Pinpoint the cell where the given text exists, returning its (X, Y) midpoint coordinate. 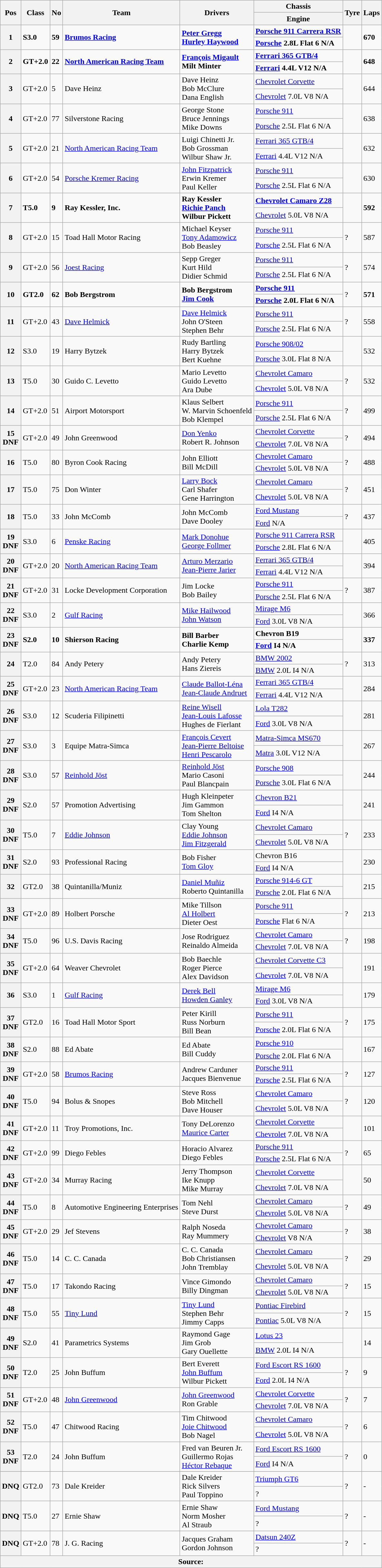
20 (56, 566)
Source: (191, 1562)
Harry Bytzek (121, 351)
19 (56, 351)
44DNF (11, 1207)
Chevron B21 (298, 797)
670 (372, 37)
37DNF (11, 1022)
Chevrolet V8 N/A (298, 1238)
Derek Bell Howden Ganley (217, 995)
Klaus Selbert W. Marvin Schoenfeld Bob Klempel (217, 411)
BMW 2002 (298, 658)
Bob Fisher Tom Gloy (217, 862)
394 (372, 566)
4 (11, 118)
99 (56, 1153)
John McComb (121, 517)
59 (56, 37)
26DNF (11, 716)
65 (372, 1153)
Mark Donohue George Follmer (217, 541)
Claude Ballot-Léna Jean-Claude Andruet (217, 689)
Penske Racing (121, 541)
Porsche 910 (298, 1043)
39DNF (11, 1074)
Pontiac Firebird (298, 1306)
47DNF (11, 1286)
Tyre (352, 13)
Mike Hailwood John Watson (217, 615)
U.S. Davis Racing (121, 941)
Jacques Graham Gordon Johnson (217, 1543)
49DNF (11, 1343)
281 (372, 716)
Bolus & Snopes (121, 1101)
Chevron B16 (298, 856)
J. G. Racing (121, 1543)
198 (372, 941)
31DNF (11, 862)
John Elliott Bill McDill (217, 462)
Guido C. Levetto (121, 381)
48DNF (11, 1313)
213 (372, 914)
Bob Baechle Roger Pierce Alex Davidson (217, 968)
45DNF (11, 1232)
175 (372, 1022)
405 (372, 541)
638 (372, 118)
313 (372, 664)
558 (372, 322)
Chevrolet Corvette C3 (298, 960)
Troy Promotions, Inc. (121, 1128)
Bob Bergstrom Jim Cook (217, 294)
Dave Helmick (121, 322)
230 (372, 862)
648 (372, 62)
Chevrolet Camaro Z28 (298, 200)
Chevron B19 (298, 633)
46DNF (11, 1259)
Quintanilla/Muniz (121, 886)
C. C. Canada (121, 1259)
64 (56, 968)
75 (56, 489)
28DNF (11, 775)
Toad Hall Motor Sport (121, 1022)
Porsche 908 (298, 768)
574 (372, 267)
Joest Racing (121, 267)
Peter Kirill Russ Norburn Bill Bean (217, 1022)
77 (56, 118)
Raymond Gage Jim Grob Gary Ouellette (217, 1343)
Luigi Chinetti Jr. Bob Grossman Wilbur Shaw Jr. (217, 148)
Ford N/A (298, 523)
Toad Hall Motor Racing (121, 237)
Bill Barber Charlie Kemp (217, 640)
Tim Chitwood Joie Chitwood Bob Nagel (217, 1427)
62 (56, 294)
François Migault Milt Minter (217, 62)
38DNF (11, 1049)
96 (56, 941)
Rudy Bartling Harry Bytzek Bert Kuehne (217, 351)
40DNF (11, 1101)
179 (372, 995)
53DNF (11, 1457)
Reinhold Jöst (121, 775)
437 (372, 517)
Chitwood Racing (121, 1427)
Drivers (217, 13)
Larry Bock Carl Shafer Gene Harrington (217, 489)
Matra-Simca MS670 (298, 738)
50DNF (11, 1372)
Peter Gregg Hurley Haywood (217, 37)
Airport Motorsport (121, 411)
630 (372, 178)
Ford 2.0L I4 N/A (298, 1380)
Chassis (298, 6)
Pontiac 5.0L V8 N/A (298, 1320)
244 (372, 775)
Arturo Merzario Jean-Pierre Jarier (217, 566)
54 (56, 178)
88 (56, 1049)
42DNF (11, 1153)
267 (372, 745)
32 (11, 886)
Class (35, 13)
Dave Helmick John O'Steen Stephen Behr (217, 322)
John McComb Dave Dooley (217, 517)
Professional Racing (121, 862)
73 (56, 1486)
48 (56, 1400)
27DNF (11, 745)
30 (56, 381)
Equipe Matra-Simca (121, 745)
51 (56, 411)
Laps (372, 13)
78 (56, 1543)
Steve Ross Bob Mitchell Dave Houser (217, 1101)
366 (372, 615)
Horacio Alvarez Diego Febles (217, 1153)
Jose Rodriguez Reinaldo Almeida (217, 941)
Mario Levetto Guido Levetto Ara Dube (217, 381)
Takondo Racing (121, 1286)
21 (56, 148)
233 (372, 835)
29DNF (11, 805)
Porsche 3.0L Flat 6 N/A (298, 783)
Tiny Lund (121, 1313)
21DNF (11, 590)
43 (56, 322)
Ray Kessler Richie Panch Wilbur Pickett (217, 208)
Bert Everett John Buffum Wilbur Pickett (217, 1372)
Porsche 3.0L Flat 8 N/A (298, 359)
127 (372, 1074)
101 (372, 1128)
Clay Young Eddie Johnson Jim Fitzgerald (217, 835)
20DNF (11, 566)
Mike Tillson Al Holbert Dieter Oest (217, 914)
Tony DeLorenzo Maurice Carter (217, 1128)
Michael Keyser Tony Adamowicz Bob Beasley (217, 237)
Tom Nehl Steve Durst (217, 1207)
587 (372, 237)
167 (372, 1049)
94 (56, 1101)
Andy Petery (121, 664)
35DNF (11, 968)
Dave Heinz Bob McClure Dana English (217, 89)
15DNF (11, 438)
François Cevert Jean-Pierre Beltoise Henri Pescarolo (217, 745)
451 (372, 489)
84 (56, 664)
Pos (11, 13)
Silverstone Racing (121, 118)
Ernie Shaw Norm Mosher Al Straub (217, 1516)
Jef Stevens (121, 1232)
31 (56, 590)
Ed Abate (121, 1049)
John Fitzpatrick Erwin Kremer Paul Keller (217, 178)
Dale Kreider Rick Silvers Paul Toppino (217, 1486)
571 (372, 294)
215 (372, 886)
33DNF (11, 914)
632 (372, 148)
Shierson Racing (121, 640)
241 (372, 805)
284 (372, 689)
18 (11, 517)
Tiny Lund Stephen Behr Jimmy Capps (217, 1313)
337 (372, 640)
Holbert Porsche (121, 914)
Matra 3.0L V12 N/A (298, 753)
25DNF (11, 689)
Diego Febles (121, 1153)
51DNF (11, 1400)
Dave Heinz (121, 89)
56 (56, 267)
120 (372, 1101)
Murray Racing (121, 1180)
Lola T282 (298, 708)
Daniel Muñiz Roberto Quintanilla (217, 886)
22 (56, 62)
22DNF (11, 615)
34DNF (11, 941)
Don Yenko Robert R. Johnson (217, 438)
592 (372, 208)
Porsche 908/02 (298, 344)
Promotion Advertising (121, 805)
Jim Locke Bob Bailey (217, 590)
Vince Gimondo Billy Dingman (217, 1286)
Jerry Thompson Ike Knupp Mike Murray (217, 1180)
499 (372, 411)
Bob Bergstrom (121, 294)
Weaver Chevrolet (121, 968)
43DNF (11, 1180)
89 (56, 914)
387 (372, 590)
Andrew Carduner Jacques Bienvenue (217, 1074)
Don Winter (121, 489)
Team (121, 13)
Lotus 23 (298, 1335)
Hugh Kleinpeter Jim Gammon Tom Shelton (217, 805)
Datsun 240Z (298, 1537)
93 (56, 862)
Triumph GT6 (298, 1479)
23 (56, 689)
13 (11, 381)
Ernie Shaw (121, 1516)
Parametrics Systems (121, 1343)
0 (372, 1457)
41 (56, 1343)
33 (56, 517)
Scuderia Filipinetti (121, 716)
Reinhold Jöst Mario Casoni Paul Blancpain (217, 775)
John Greenwood Ron Grable (217, 1400)
Porsche 914-6 GT (298, 880)
36 (11, 995)
Ed Abate Bill Cuddy (217, 1049)
Reine Wisell Jean-Louis Lafosse Hughes de Fierlant (217, 716)
Locke Development Corporation (121, 590)
50 (372, 1180)
Porsche Kremer Racing (121, 178)
191 (372, 968)
Fred van Beuren Jr. Guillermo Rojas Héctor Rebaque (217, 1457)
19DNF (11, 541)
58 (56, 1074)
Engine (298, 19)
George Stone Bruce Jennings Mike Downs (217, 118)
41DNF (11, 1128)
644 (372, 89)
Automotive Engineering Enterprises (121, 1207)
C. C. Canada Bob Christiansen John Tremblay (217, 1259)
25 (56, 1372)
30DNF (11, 835)
Andy Petery Hans Ziereis (217, 664)
Dale Kreider (121, 1486)
Eddie Johnson (121, 835)
34 (56, 1180)
47 (56, 1427)
494 (372, 438)
No (56, 13)
52DNF (11, 1427)
Ralph Noseda Ray Mummery (217, 1232)
55 (56, 1313)
23DNF (11, 640)
Porsche Flat 6 N/A (298, 921)
Sepp Greger Kurt Hild Didier Schmid (217, 267)
Ray Kessler, Inc. (121, 208)
27 (56, 1516)
Byron Cook Racing (121, 462)
488 (372, 462)
80 (56, 462)
